Output the [X, Y] coordinate of the center of the cell containing the given text.  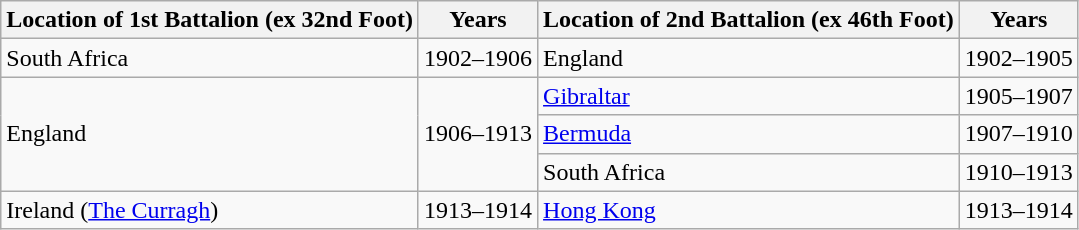
1907–1910 [1018, 134]
Bermuda [749, 134]
1906–1913 [478, 134]
1905–1907 [1018, 96]
1902–1906 [478, 58]
Location of 1st Battalion (ex 32nd Foot) [210, 20]
1910–1913 [1018, 172]
Location of 2nd Battalion (ex 46th Foot) [749, 20]
Hong Kong [749, 210]
1902–1905 [1018, 58]
Gibraltar [749, 96]
Ireland (The Curragh) [210, 210]
